Output the (X, Y) coordinate of the center of the cell containing the given text.  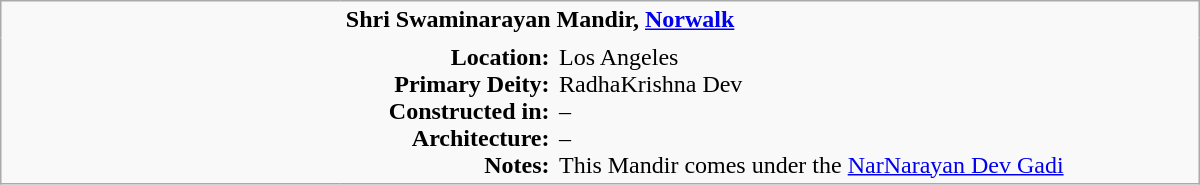
Los Angeles RadhaKrishna Dev – – This Mandir comes under the NarNarayan Dev Gadi (876, 110)
Shri Swaminarayan Mandir, Norwalk (770, 20)
Location:Primary Deity:Constructed in:Architecture:Notes: (448, 110)
